From the cell containing the given text, extract its center point as (x, y) coordinate. 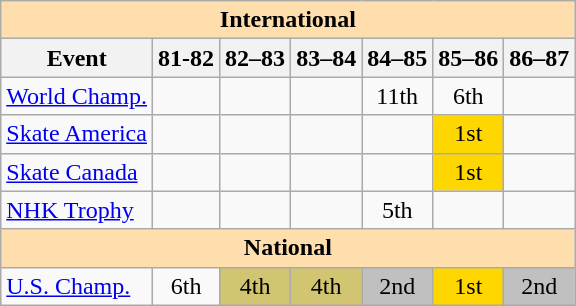
85–86 (468, 58)
82–83 (256, 58)
Skate Canada (77, 172)
NHK Trophy (77, 210)
International (288, 20)
World Champ. (77, 96)
Event (77, 58)
Skate America (77, 134)
86–87 (540, 58)
U.S. Champ. (77, 286)
81-82 (186, 58)
11th (398, 96)
84–85 (398, 58)
83–84 (326, 58)
5th (398, 210)
National (288, 248)
